Provide the (x, y) coordinate of the cell's center where the given text is located.  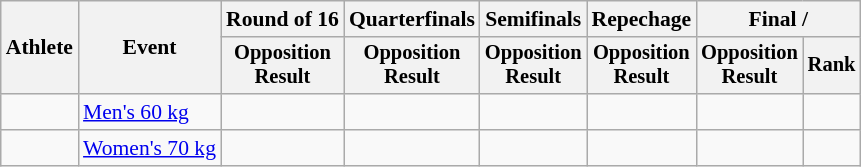
Repechage (642, 19)
Women's 70 kg (150, 148)
Semifinals (534, 19)
Athlete (40, 48)
Final / (778, 19)
Quarterfinals (412, 19)
Event (150, 48)
Men's 60 kg (150, 112)
Rank (832, 66)
Round of 16 (282, 19)
